Pinpoint the cell where the given text exists, returning its [X, Y] midpoint coordinate. 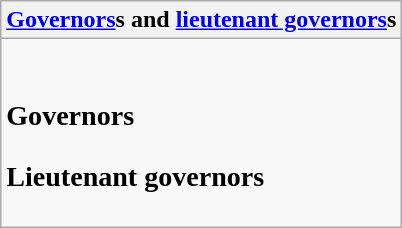
Governorss and lieutenant governorss [202, 20]
GovernorsLieutenant governors [202, 133]
